Return [x, y] of the center of cell containing provided text 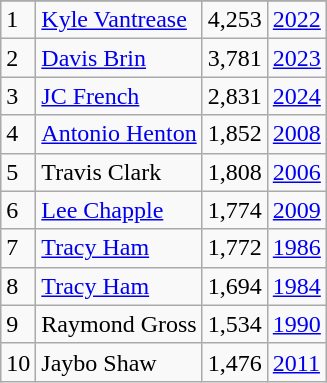
1,694 [234, 286]
3,781 [234, 58]
1 [18, 20]
4 [18, 134]
Antonio Henton [119, 134]
Raymond Gross [119, 324]
7 [18, 248]
1,808 [234, 172]
2022 [296, 20]
2008 [296, 134]
1,772 [234, 248]
1,774 [234, 210]
1,534 [234, 324]
2006 [296, 172]
2 [18, 58]
2024 [296, 96]
6 [18, 210]
8 [18, 286]
2023 [296, 58]
1986 [296, 248]
4,253 [234, 20]
Travis Clark [119, 172]
5 [18, 172]
9 [18, 324]
3 [18, 96]
2011 [296, 362]
Lee Chapple [119, 210]
1,476 [234, 362]
2009 [296, 210]
Davis Brin [119, 58]
1,852 [234, 134]
1984 [296, 286]
Jaybo Shaw [119, 362]
2,831 [234, 96]
Kyle Vantrease [119, 20]
JC French [119, 96]
1990 [296, 324]
10 [18, 362]
